Search for the cell housing the specified text and yield its [x, y] center coordinate. 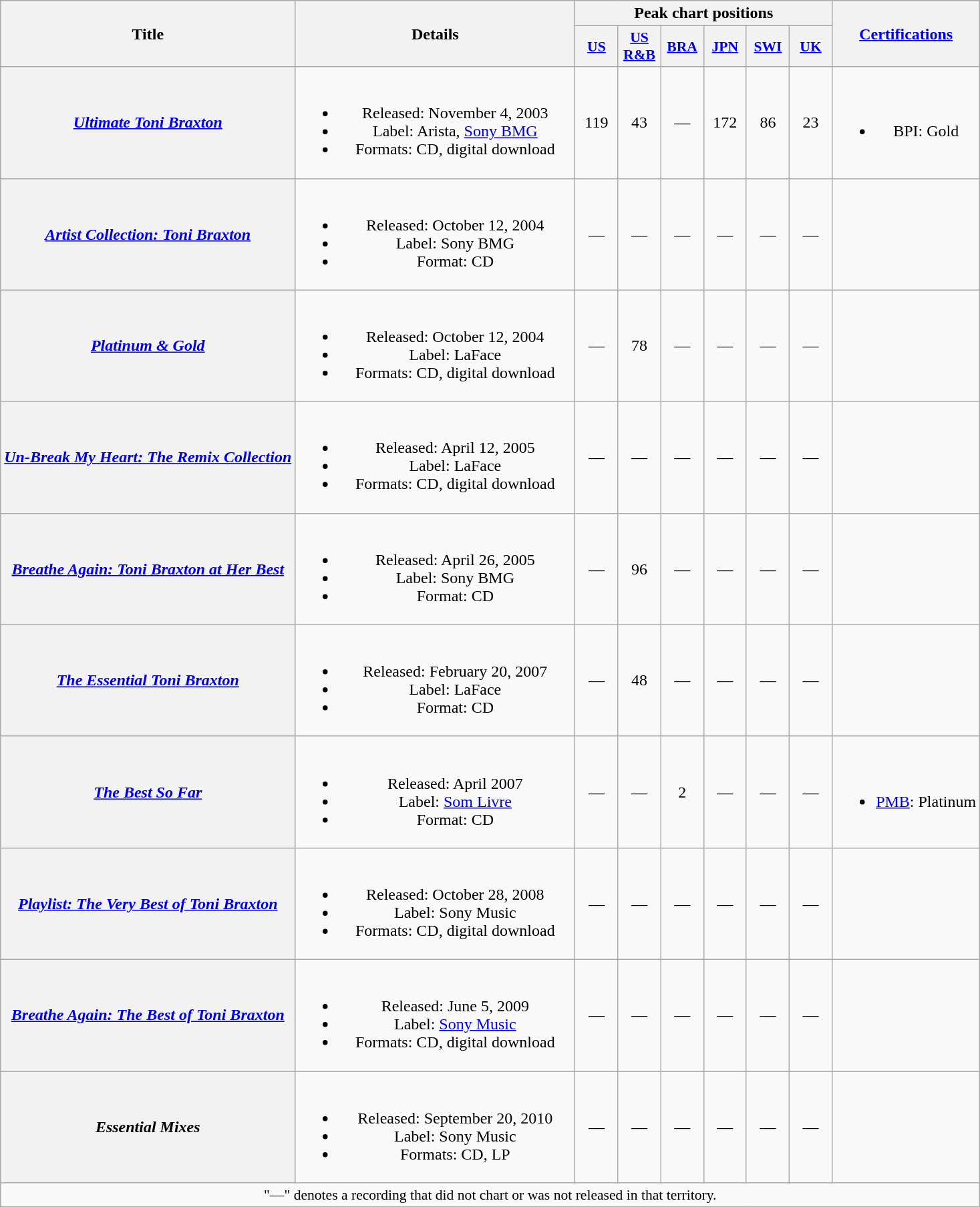
BRA [682, 47]
48 [639, 680]
USR&B [639, 47]
Breathe Again: The Best of Toni Braxton [148, 1015]
Released: February 20, 2007Label: LaFace Format: CD [436, 680]
The Best So Far [148, 792]
Released: October 12, 2004Label: LaFace Formats: CD, digital download [436, 346]
UK [810, 47]
Released: October 12, 2004Label: Sony BMG Format: CD [436, 234]
Released: October 28, 2008Label: Sony Music Formats: CD, digital download [436, 903]
Peak chart positions [704, 13]
PMB: Platinum [906, 792]
78 [639, 346]
Un-Break My Heart: The Remix Collection [148, 457]
Released: November 4, 2003Label: Arista, Sony BMG Formats: CD, digital download [436, 123]
86 [768, 123]
Certifications [906, 33]
BPI: Gold [906, 123]
JPN [725, 47]
Released: April 12, 2005Label: LaFace Formats: CD, digital download [436, 457]
Released: September 20, 2010Label: Sony Music Formats: CD, LP [436, 1128]
Essential Mixes [148, 1128]
Artist Collection: Toni Braxton [148, 234]
Released: April 2007Label: Som Livre Format: CD [436, 792]
43 [639, 123]
Details [436, 33]
US [597, 47]
23 [810, 123]
Released: April 26, 2005Label: Sony BMG Format: CD [436, 569]
Playlist: The Very Best of Toni Braxton [148, 903]
Ultimate Toni Braxton [148, 123]
96 [639, 569]
172 [725, 123]
2 [682, 792]
SWI [768, 47]
Platinum & Gold [148, 346]
"—" denotes a recording that did not chart or was not released in that territory. [490, 1195]
Released: June 5, 2009Label: Sony Music Formats: CD, digital download [436, 1015]
119 [597, 123]
Breathe Again: Toni Braxton at Her Best [148, 569]
Title [148, 33]
The Essential Toni Braxton [148, 680]
